Output the [x, y] coordinate of the center of the cell containing the given text.  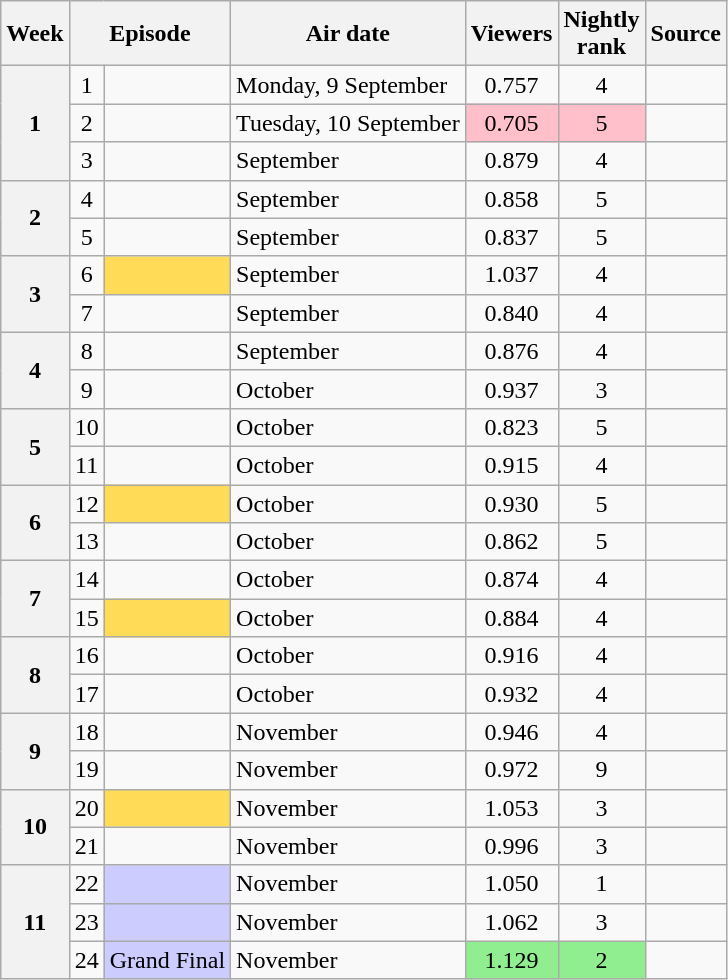
Source [686, 34]
0.874 [512, 580]
Air date [348, 34]
1.062 [512, 922]
21 [86, 846]
Monday, 9 September [348, 85]
0.858 [512, 199]
0.930 [512, 503]
1.050 [512, 884]
0.837 [512, 237]
16 [86, 656]
0.932 [512, 694]
18 [86, 732]
0.915 [512, 465]
14 [86, 580]
Tuesday, 10 September [348, 123]
19 [86, 770]
0.876 [512, 351]
0.972 [512, 770]
0.884 [512, 618]
0.937 [512, 389]
0.996 [512, 846]
Week [35, 34]
24 [86, 960]
12 [86, 503]
0.757 [512, 85]
1.037 [512, 275]
20 [86, 808]
17 [86, 694]
13 [86, 542]
Grand Final [167, 960]
0.823 [512, 427]
0.946 [512, 732]
Nightlyrank [602, 34]
Viewers [512, 34]
Episode [150, 34]
1.129 [512, 960]
0.705 [512, 123]
23 [86, 922]
0.862 [512, 542]
0.916 [512, 656]
1.053 [512, 808]
0.879 [512, 161]
15 [86, 618]
0.840 [512, 313]
22 [86, 884]
